Pinpoint the cell where the given text exists, returning its [X, Y] midpoint coordinate. 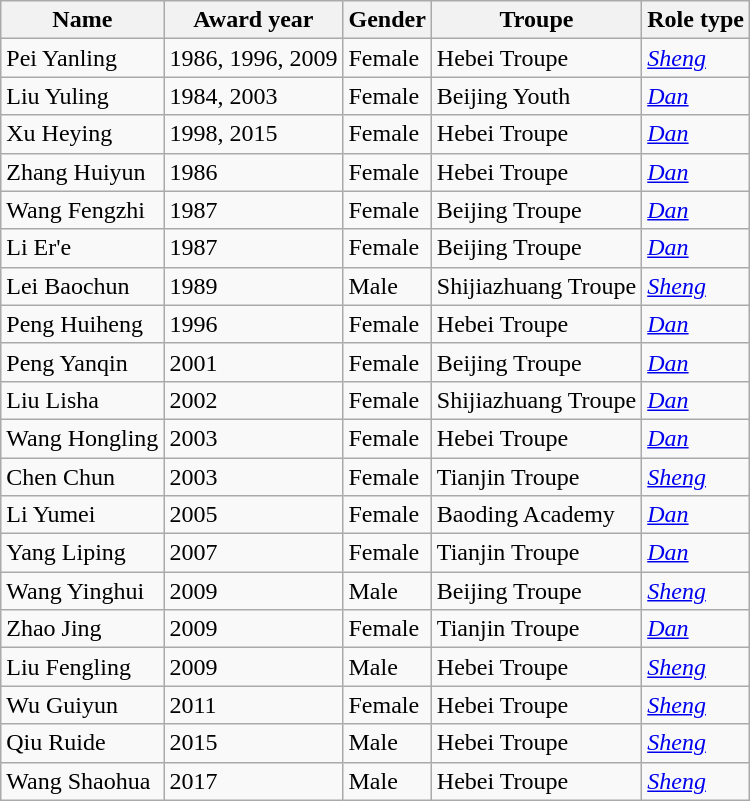
2002 [254, 400]
1996 [254, 324]
Wang Fengzhi [82, 210]
Lei Baochun [82, 286]
Gender [387, 20]
Zhang Huiyun [82, 172]
Role type [696, 20]
2011 [254, 705]
2017 [254, 781]
1986, 1996, 2009 [254, 58]
Pei Yanling [82, 58]
Wang Hongling [82, 438]
Chen Chun [82, 477]
Award year [254, 20]
Xu Heying [82, 134]
Liu Lisha [82, 400]
Name [82, 20]
Liu Fengling [82, 667]
1986 [254, 172]
Liu Yuling [82, 96]
1989 [254, 286]
2015 [254, 743]
Zhao Jing [82, 629]
2005 [254, 515]
Wu Guiyun [82, 705]
1998, 2015 [254, 134]
1984, 2003 [254, 96]
Li Er'e [82, 248]
2001 [254, 362]
Wang Yinghui [82, 591]
Li Yumei [82, 515]
Beijing Youth [536, 96]
Peng Huiheng [82, 324]
2007 [254, 553]
Yang Liping [82, 553]
Wang Shaohua [82, 781]
Baoding Academy [536, 515]
Peng Yanqin [82, 362]
Troupe [536, 20]
Qiu Ruide [82, 743]
